Determine the [X, Y] coordinate at the center of the cell enclosing the given text.  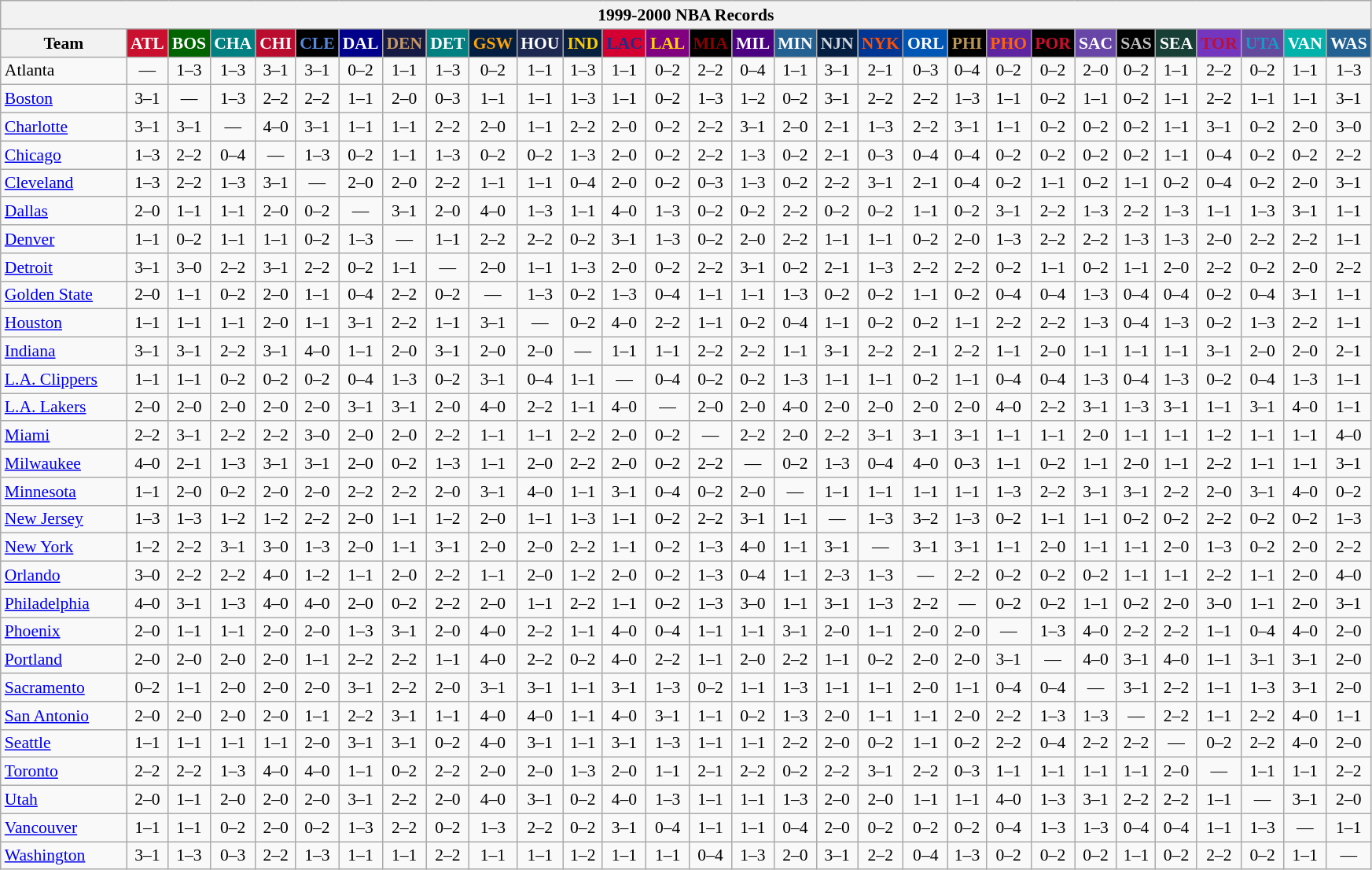
DAL [361, 43]
CLE [318, 43]
Golden State [64, 295]
PHI [967, 43]
ATL [148, 43]
GSW [494, 43]
Orlando [64, 576]
L.A. Clippers [64, 379]
CHA [233, 43]
PHO [1008, 43]
Boston [64, 99]
Dallas [64, 212]
WAS [1349, 43]
Houston [64, 323]
Sacramento [64, 688]
SEA [1176, 43]
Toronto [64, 772]
DEN [404, 43]
Indiana [64, 352]
LAC [624, 43]
TOR [1219, 43]
POR [1053, 43]
UTA [1263, 43]
Cleveland [64, 183]
LAL [668, 43]
Utah [64, 800]
Portland [64, 660]
3–2 [926, 519]
1999-2000 NBA Records [686, 15]
MIN [795, 43]
MIA [710, 43]
Chicago [64, 155]
NYK [881, 43]
L.A. Lakers [64, 407]
Charlotte [64, 127]
New York [64, 547]
BOS [189, 43]
Milwaukee [64, 463]
San Antonio [64, 716]
Minnesota [64, 492]
NJN [837, 43]
2–3 [837, 576]
Vancouver [64, 828]
Philadelphia [64, 603]
Denver [64, 239]
Miami [64, 436]
New Jersey [64, 519]
MIL [753, 43]
SAS [1136, 43]
IND [583, 43]
Washington [64, 856]
SAC [1096, 43]
Phoenix [64, 632]
ORL [926, 43]
Detroit [64, 267]
CHI [275, 43]
HOU [539, 43]
Atlanta [64, 71]
DET [448, 43]
Team [64, 43]
Seattle [64, 743]
VAN [1305, 43]
